Search for the cell housing the specified text and yield its [x, y] center coordinate. 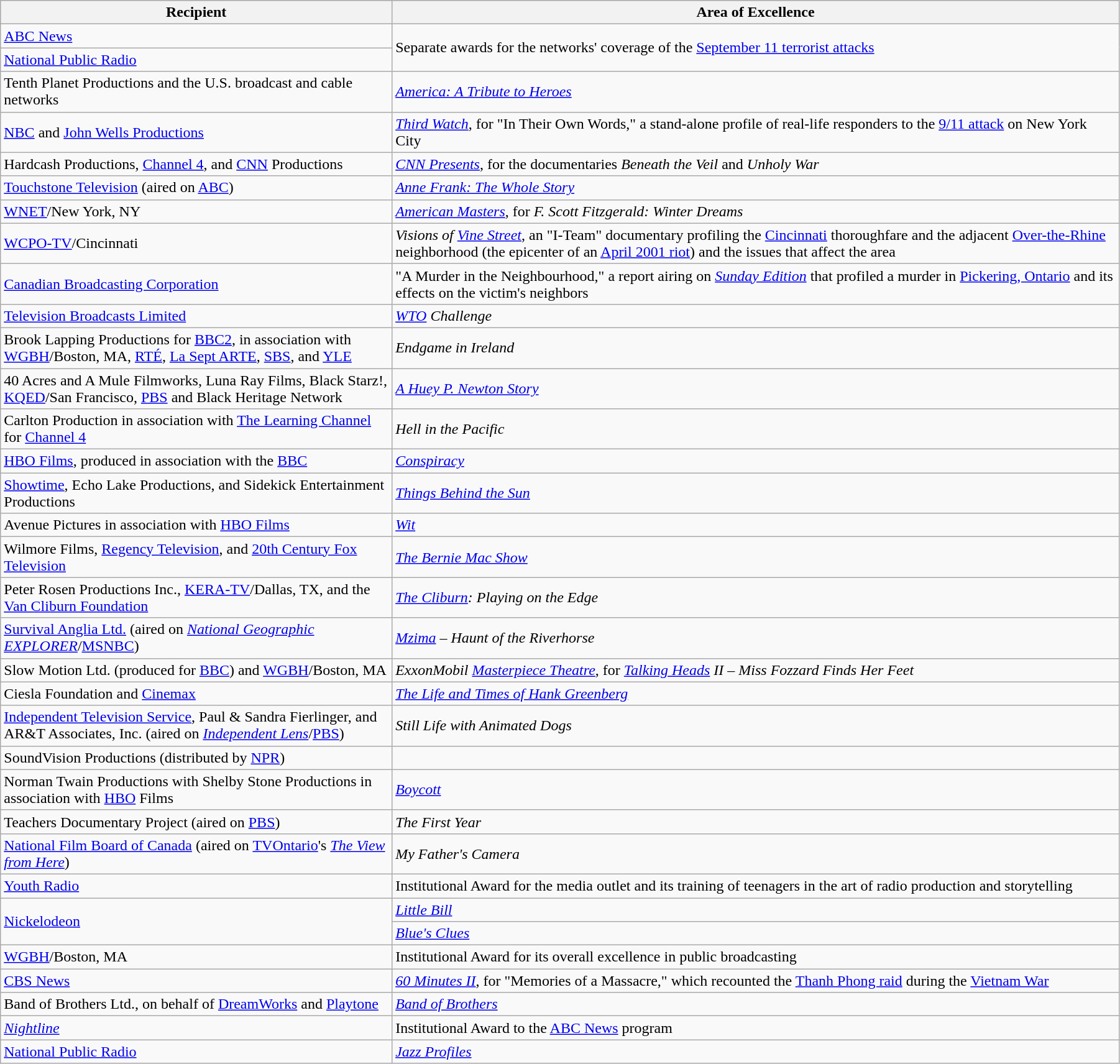
ABC News [196, 36]
Band of Brothers [756, 1004]
Boycott [756, 789]
Institutional Award for the media outlet and its training of teenagers in the art of radio production and storytelling [756, 886]
Avenue Pictures in association with HBO Films [196, 525]
The First Year [756, 822]
Wit [756, 525]
Hardcash Productions, Channel 4, and CNN Productions [196, 164]
WTO Challenge [756, 316]
Still Life with Animated Dogs [756, 726]
Tenth Planet Productions and the U.S. broadcast and cable networks [196, 92]
Slow Motion Ltd. (produced for BBC) and WGBH/Boston, MA [196, 670]
My Father's Camera [756, 854]
Ciesla Foundation and Cinemax [196, 694]
Jazz Profiles [756, 1052]
Canadian Broadcasting Corporation [196, 283]
Mzima – Haunt of the Riverhorse [756, 638]
HBO Films, produced in association with the BBC [196, 461]
Conspiracy [756, 461]
Band of Brothers Ltd., on behalf of DreamWorks and Playtone [196, 1004]
Blue's Clues [756, 933]
Teachers Documentary Project (aired on PBS) [196, 822]
Wilmore Films, Regency Television, and 20th Century Fox Television [196, 557]
The Cliburn: Playing on the Edge [756, 598]
WCPO-TV/Cincinnati [196, 244]
SoundVision Productions (distributed by NPR) [196, 758]
Nightline [196, 1028]
NBC and John Wells Productions [196, 132]
Separate awards for the networks' coverage of the September 11 terrorist attacks [756, 48]
Third Watch, for "In Their Own Words," a stand-alone profile of real-life responders to the 9/11 attack on New York City [756, 132]
Carlton Production in association with The Learning Channel for Channel 4 [196, 429]
American Masters, for F. Scott Fitzgerald: Winter Dreams [756, 211]
The Bernie Mac Show [756, 557]
40 Acres and A Mule Filmworks, Luna Ray Films, Black Starz!, KQED/San Francisco, PBS and Black Heritage Network [196, 388]
CNN Presents, for the documentaries Beneath the Veil and Unholy War [756, 164]
ExxonMobil Masterpiece Theatre, for Talking Heads II – Miss Fozzard Finds Her Feet [756, 670]
America: A Tribute to Heroes [756, 92]
Nickelodeon [196, 921]
Independent Television Service, Paul & Sandra Fierlinger, and AR&T Associates, Inc. (aired on Independent Lens/PBS) [196, 726]
Touchstone Television (aired on ABC) [196, 188]
Peter Rosen Productions Inc., KERA-TV/Dallas, TX, and the Van Cliburn Foundation [196, 598]
Survival Anglia Ltd. (aired on National Geographic EXPLORER/MSNBC) [196, 638]
WNET/New York, NY [196, 211]
Area of Excellence [756, 12]
Anne Frank: The Whole Story [756, 188]
A Huey P. Newton Story [756, 388]
Recipient [196, 12]
Youth Radio [196, 886]
Television Broadcasts Limited [196, 316]
Hell in the Pacific [756, 429]
Things Behind the Sun [756, 493]
WGBH/Boston, MA [196, 957]
Showtime, Echo Lake Productions, and Sidekick Entertainment Productions [196, 493]
Institutional Award for its overall excellence in public broadcasting [756, 957]
Endgame in Ireland [756, 348]
CBS News [196, 981]
Brook Lapping Productions for BBC2, in association with WGBH/Boston, MA, RTÉ, La Sept ARTE, SBS, and YLE [196, 348]
National Film Board of Canada (aired on TVOntario's The View from Here) [196, 854]
Institutional Award to the ABC News program [756, 1028]
Little Bill [756, 909]
60 Minutes II, for "Memories of a Massacre," which recounted the Thanh Phong raid during the Vietnam War [756, 981]
The Life and Times of Hank Greenberg [756, 694]
Norman Twain Productions with Shelby Stone Productions in association with HBO Films [196, 789]
